Detect which cell encompasses the target text, then output its [x, y] center coordinate. 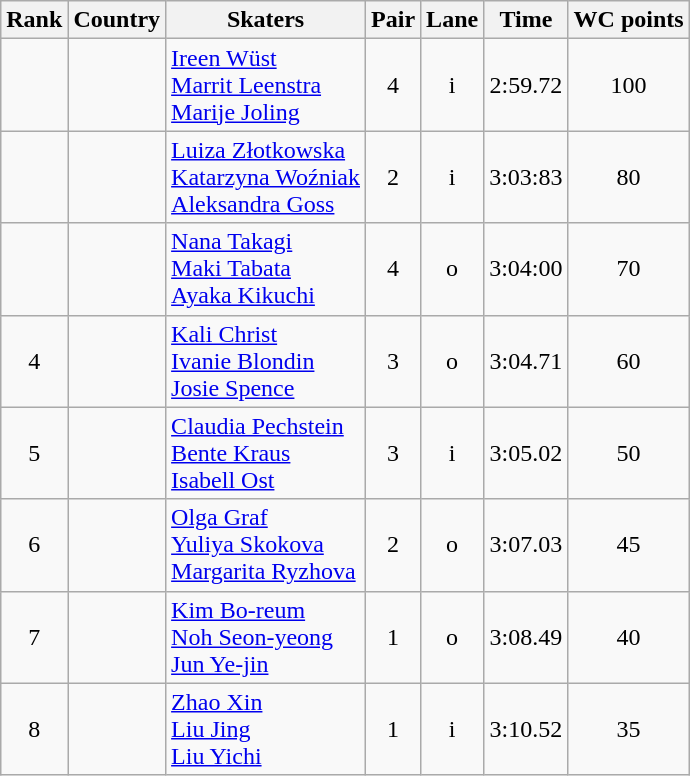
80 [628, 177]
60 [628, 361]
35 [628, 729]
3:04:00 [526, 269]
Olga GrafYuliya SkokovaMargarita Ryzhova [266, 545]
5 [34, 453]
Lane [452, 20]
50 [628, 453]
Time [526, 20]
Country [117, 20]
Skaters [266, 20]
Luiza ZłotkowskaKatarzyna WoźniakAleksandra Goss [266, 177]
Kali ChristIvanie BlondinJosie Spence [266, 361]
3:03:83 [526, 177]
45 [628, 545]
Ireen WüstMarrit LeenstraMarije Joling [266, 85]
3:10.52 [526, 729]
8 [34, 729]
7 [34, 637]
100 [628, 85]
WC points [628, 20]
Kim Bo-reumNoh Seon-yeongJun Ye-jin [266, 637]
3:08.49 [526, 637]
Rank [34, 20]
3:04.71 [526, 361]
Zhao XinLiu JingLiu Yichi [266, 729]
40 [628, 637]
6 [34, 545]
Pair [394, 20]
3:05.02 [526, 453]
Nana TakagiMaki TabataAyaka Kikuchi [266, 269]
3:07.03 [526, 545]
70 [628, 269]
2:59.72 [526, 85]
Claudia PechsteinBente KrausIsabell Ost [266, 453]
